Return the [X, Y] coordinate for the center point of the cell that contains the specified text.  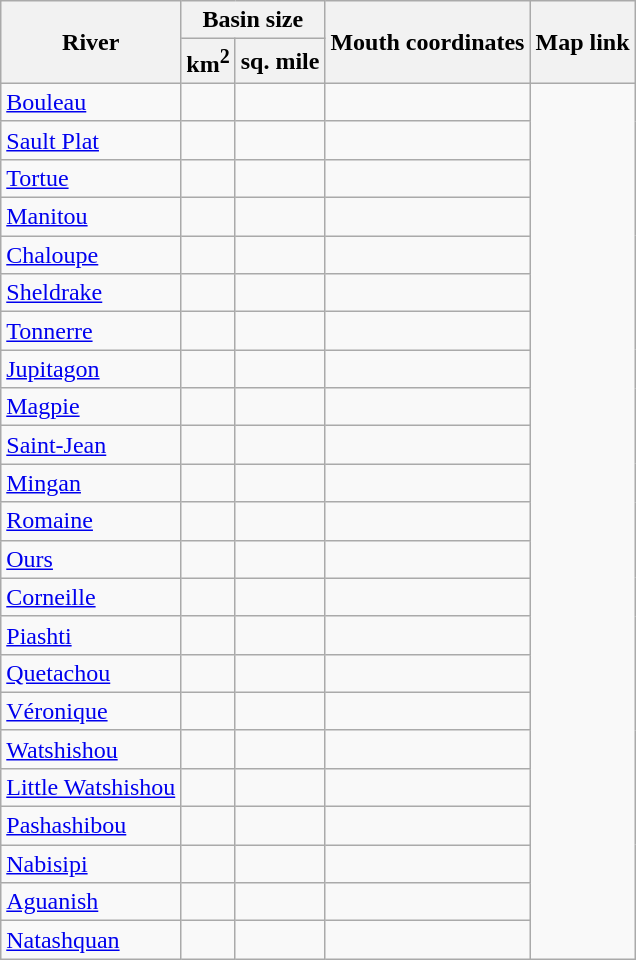
Magpie [91, 407]
Jupitagon [91, 369]
Tonnerre [91, 331]
Nabisipi [91, 864]
Romaine [91, 521]
Mouth coordinates [428, 42]
Natashquan [91, 940]
Corneille [91, 597]
Pashashibou [91, 826]
Piashti [91, 635]
Little Watshishou [91, 787]
Manitou [91, 217]
Bouleau [91, 102]
Basin size [253, 20]
Chaloupe [91, 255]
Sault Plat [91, 140]
Véronique [91, 711]
River [91, 42]
Tortue [91, 178]
Watshishou [91, 749]
Mingan [91, 483]
sq. mile [280, 62]
Quetachou [91, 673]
km2 [208, 62]
Ours [91, 559]
Sheldrake [91, 293]
Map link [582, 42]
Saint-Jean [91, 445]
Aguanish [91, 902]
